Provide the (x, y) coordinate of the cell's center where the given text is located.  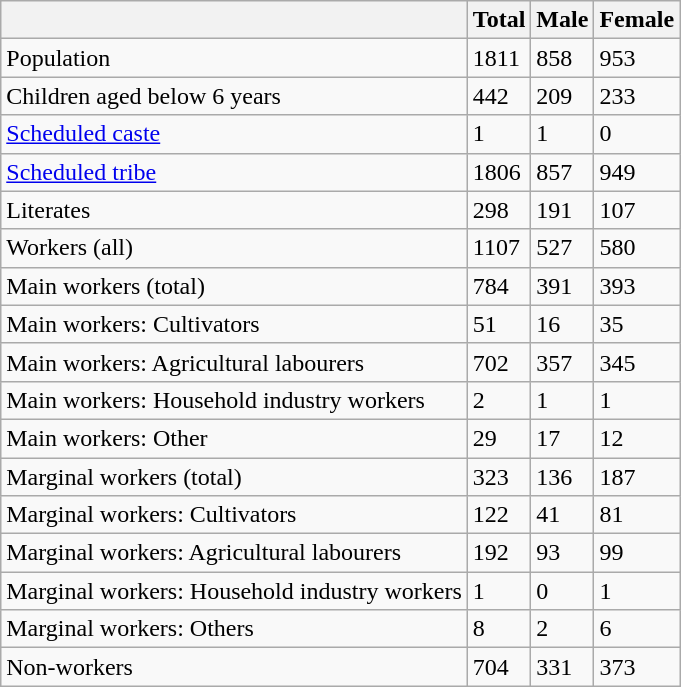
187 (637, 477)
Marginal workers: Others (234, 629)
192 (499, 553)
857 (562, 172)
442 (499, 96)
Main workers: Other (234, 438)
Female (637, 20)
373 (637, 667)
Main workers: Cultivators (234, 324)
704 (499, 667)
Total (499, 20)
41 (562, 515)
Male (562, 20)
122 (499, 515)
107 (637, 210)
51 (499, 324)
702 (499, 362)
1107 (499, 248)
391 (562, 286)
Children aged below 6 years (234, 96)
Scheduled caste (234, 134)
Main workers (total) (234, 286)
8 (499, 629)
1806 (499, 172)
Marginal workers: Household industry workers (234, 591)
784 (499, 286)
12 (637, 438)
393 (637, 286)
99 (637, 553)
949 (637, 172)
953 (637, 58)
858 (562, 58)
6 (637, 629)
209 (562, 96)
1811 (499, 58)
345 (637, 362)
331 (562, 667)
233 (637, 96)
35 (637, 324)
191 (562, 210)
357 (562, 362)
323 (499, 477)
17 (562, 438)
Workers (all) (234, 248)
298 (499, 210)
Literates (234, 210)
580 (637, 248)
Scheduled tribe (234, 172)
Population (234, 58)
Main workers: Agricultural labourers (234, 362)
Marginal workers: Agricultural labourers (234, 553)
Main workers: Household industry workers (234, 400)
Marginal workers: Cultivators (234, 515)
29 (499, 438)
Non-workers (234, 667)
16 (562, 324)
136 (562, 477)
527 (562, 248)
93 (562, 553)
81 (637, 515)
Marginal workers (total) (234, 477)
